Pinpoint the cell where the given text exists, returning its [x, y] midpoint coordinate. 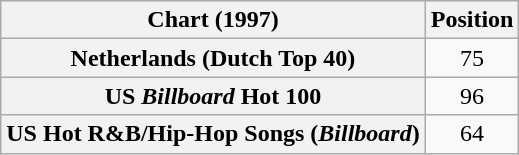
96 [472, 96]
Chart (1997) [213, 20]
Position [472, 20]
US Hot R&B/Hip-Hop Songs (Billboard) [213, 134]
Netherlands (Dutch Top 40) [213, 58]
75 [472, 58]
US Billboard Hot 100 [213, 96]
64 [472, 134]
